Extract the [x, y] coordinate from the center of the cell holding the provided text.  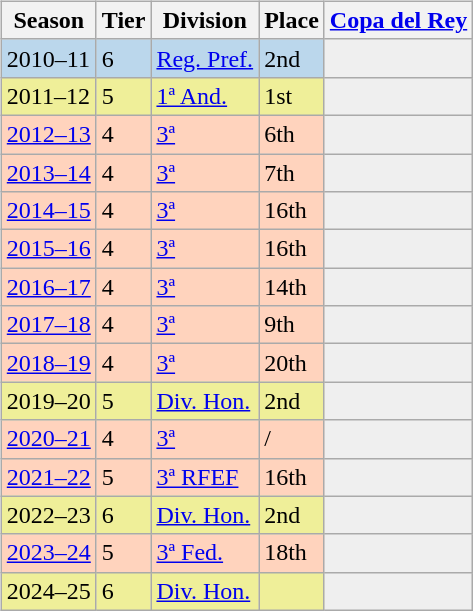
2019–20 [48, 401]
2024–25 [48, 591]
2021–22 [48, 477]
2023–24 [48, 553]
Copa del Rey [398, 20]
Place [292, 20]
2014–15 [48, 211]
Division [205, 20]
Season [48, 20]
9th [292, 325]
14th [292, 287]
Tier [124, 20]
3ª RFEF [205, 477]
18th [292, 553]
2018–19 [48, 363]
2016–17 [48, 287]
20th [292, 363]
/ [292, 439]
2011–12 [48, 96]
2017–18 [48, 325]
3ª Fed. [205, 553]
2020–21 [48, 439]
6th [292, 134]
2010–11 [48, 58]
1ª And. [205, 96]
2022–23 [48, 515]
7th [292, 173]
2013–14 [48, 173]
Reg. Pref. [205, 58]
2012–13 [48, 134]
1st [292, 96]
2015–16 [48, 249]
